Output the (X, Y) coordinate of the center of the cell containing the given text.  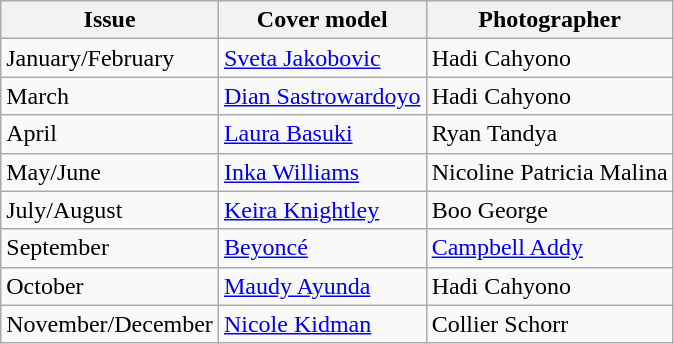
Photographer (550, 20)
November/December (110, 324)
April (110, 134)
Maudy Ayunda (322, 286)
Nicole Kidman (322, 324)
Inka Williams (322, 172)
March (110, 96)
Keira Knightley (322, 210)
Dian Sastrowardoyo (322, 96)
October (110, 286)
January/February (110, 58)
May/June (110, 172)
September (110, 248)
Nicoline Patricia Malina (550, 172)
Campbell Addy (550, 248)
Laura Basuki (322, 134)
July/August (110, 210)
Beyoncé (322, 248)
Cover model (322, 20)
Collier Schorr (550, 324)
Sveta Jakobovic (322, 58)
Ryan Tandya (550, 134)
Issue (110, 20)
Boo George (550, 210)
